Capture the cell that displays the provided text and extract its [X, Y] central coordinate. 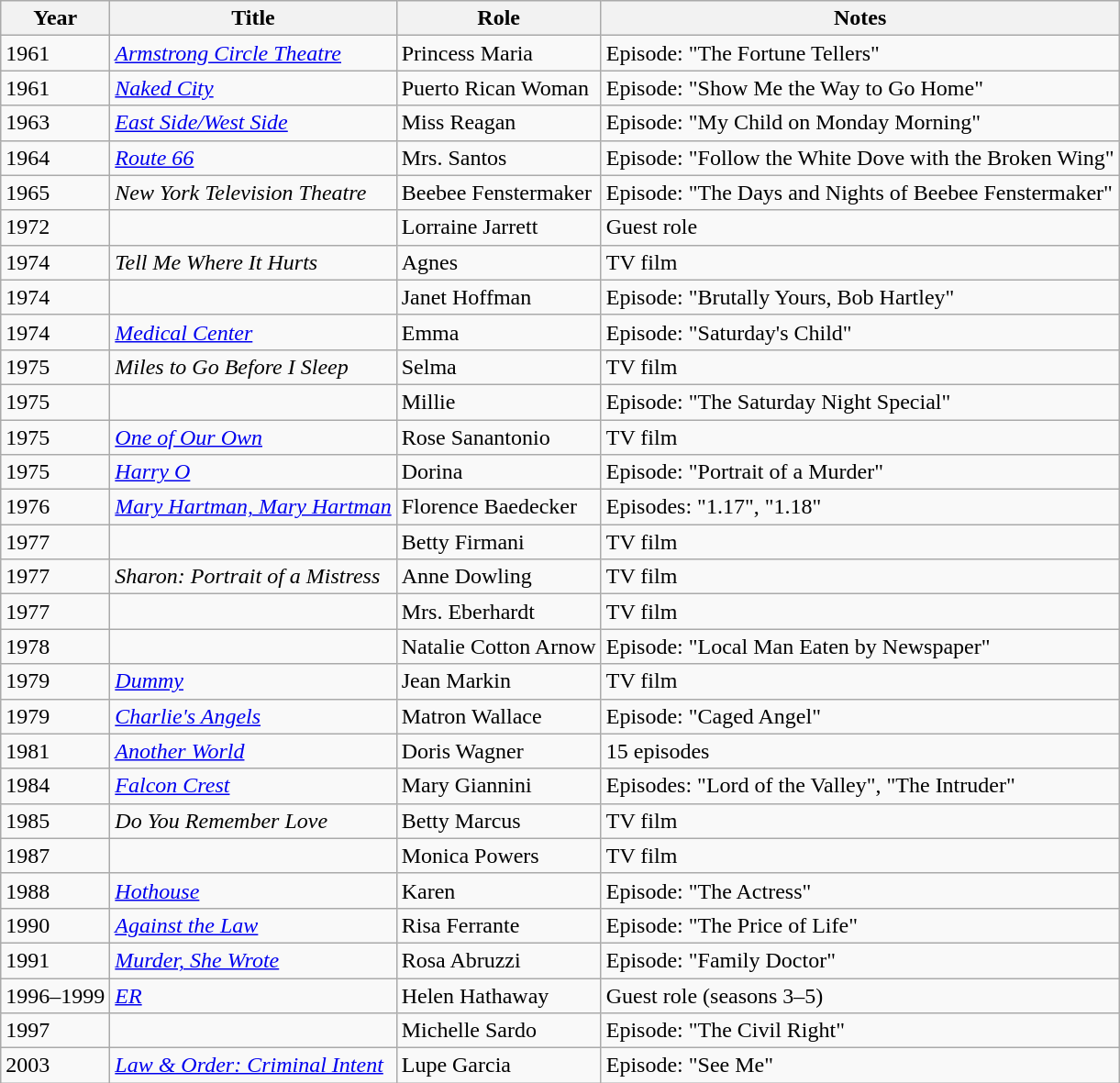
1976 [55, 507]
1997 [55, 1031]
1965 [55, 193]
1987 [55, 856]
Falcon Crest [253, 786]
Episode: "Brutally Yours, Bob Hartley" [860, 297]
1978 [55, 646]
1988 [55, 890]
Beebee Fenstermaker [499, 193]
Episode: "Caged Angel" [860, 716]
Agnes [499, 262]
Episodes: "1.17", "1.18" [860, 507]
New York Television Theatre [253, 193]
One of Our Own [253, 437]
Hothouse [253, 890]
Risa Ferrante [499, 925]
Princess Maria [499, 53]
Monica Powers [499, 856]
Role [499, 18]
Janet Hoffman [499, 297]
Medical Center [253, 332]
Guest role (seasons 3–5) [860, 995]
1984 [55, 786]
Helen Hathaway [499, 995]
Charlie's Angels [253, 716]
Naked City [253, 88]
Doris Wagner [499, 751]
Lupe Garcia [499, 1066]
1991 [55, 960]
1981 [55, 751]
Harry O [253, 472]
Michelle Sardo [499, 1031]
Rosa Abruzzi [499, 960]
Miles to Go Before I Sleep [253, 367]
Anne Dowling [499, 577]
Karen [499, 890]
Episode: "The Actress" [860, 890]
Emma [499, 332]
Episode: "The Civil Right" [860, 1031]
15 episodes [860, 751]
Episode: "Show Me the Way to Go Home" [860, 88]
Episode: "See Me" [860, 1066]
East Side/West Side [253, 123]
Millie [499, 402]
Episode: "Follow the White Dove with the Broken Wing" [860, 158]
ER [253, 995]
Dummy [253, 681]
Mary Hartman, Mary Hartman [253, 507]
Against the Law [253, 925]
2003 [55, 1066]
Betty Marcus [499, 821]
1964 [55, 158]
Episodes: "Lord of the Valley", "The Intruder" [860, 786]
Episode: "The Saturday Night Special" [860, 402]
Guest role [860, 227]
Armstrong Circle Theatre [253, 53]
Route 66 [253, 158]
1996–1999 [55, 995]
Episode: "Saturday's Child" [860, 332]
Episode: "Portrait of a Murder" [860, 472]
Rose Sanantonio [499, 437]
Episode: "The Fortune Tellers" [860, 53]
Miss Reagan [499, 123]
Episode: "Family Doctor" [860, 960]
Puerto Rican Woman [499, 88]
Year [55, 18]
Dorina [499, 472]
Selma [499, 367]
Notes [860, 18]
Episode: "The Days and Nights of Beebee Fenstermaker" [860, 193]
Jean Markin [499, 681]
Mary Giannini [499, 786]
Law & Order: Criminal Intent [253, 1066]
Mrs. Santos [499, 158]
Natalie Cotton Arnow [499, 646]
Matron Wallace [499, 716]
Episode: "Local Man Eaten by Newspaper" [860, 646]
1963 [55, 123]
1990 [55, 925]
Episode: "The Price of Life" [860, 925]
Tell Me Where It Hurts [253, 262]
Sharon: Portrait of a Mistress [253, 577]
Another World [253, 751]
1985 [55, 821]
Betty Firmani [499, 542]
Episode: "My Child on Monday Morning" [860, 123]
1972 [55, 227]
Title [253, 18]
Murder, She Wrote [253, 960]
Mrs. Eberhardt [499, 612]
Do You Remember Love [253, 821]
Lorraine Jarrett [499, 227]
Florence Baedecker [499, 507]
